From the cell containing the given text, extract its center point as (X, Y) coordinate. 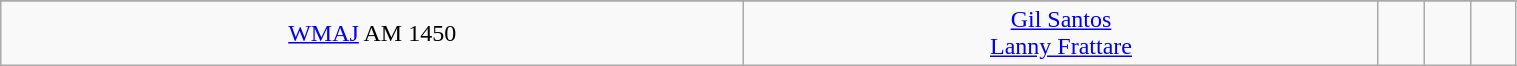
WMAJ AM 1450 (372, 34)
Gil SantosLanny Frattare (1062, 34)
